Capture the cell that displays the provided text and extract its (x, y) central coordinate. 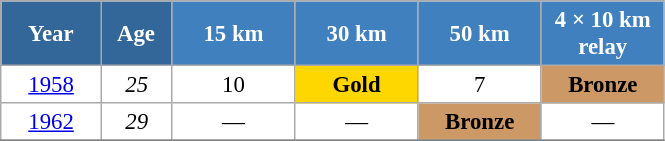
30 km (356, 34)
4 × 10 km relay (602, 34)
10 (234, 85)
50 km (480, 34)
Gold (356, 85)
Age (136, 34)
Year (52, 34)
1958 (52, 85)
25 (136, 85)
29 (136, 122)
1962 (52, 122)
7 (480, 85)
15 km (234, 34)
